Return (x, y) of the center of cell containing provided text 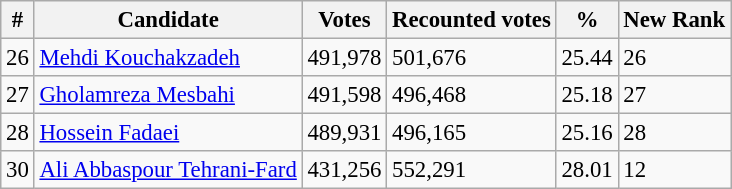
501,676 (472, 58)
25.18 (587, 95)
Hossein Fadaei (168, 133)
491,598 (344, 95)
Votes (344, 20)
431,256 (344, 170)
30 (18, 170)
Ali Abbaspour Tehrani-Fard (168, 170)
New Rank (674, 20)
12 (674, 170)
# (18, 20)
25.16 (587, 133)
Recounted votes (472, 20)
% (587, 20)
496,468 (472, 95)
Mehdi Kouchakzadeh (168, 58)
489,931 (344, 133)
Gholamreza Mesbahi (168, 95)
491,978 (344, 58)
28.01 (587, 170)
496,165 (472, 133)
25.44 (587, 58)
Candidate (168, 20)
552,291 (472, 170)
